Detect which cell encompasses the target text, then output its (X, Y) center coordinate. 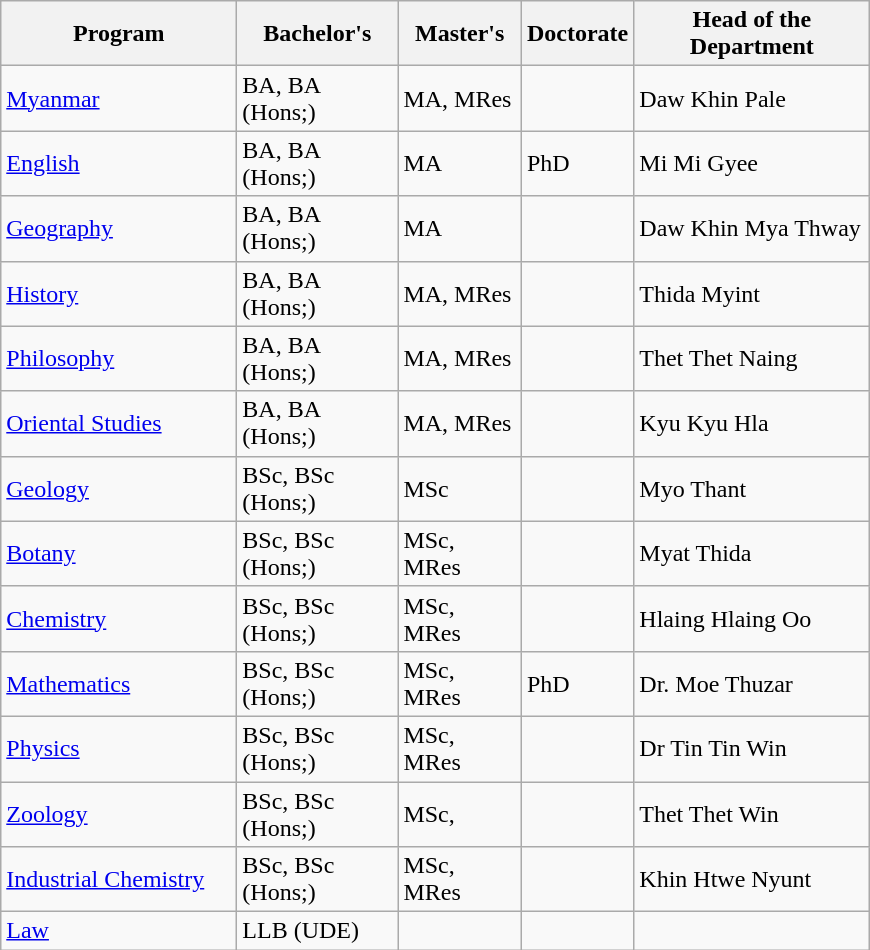
Oriental Studies (119, 424)
English (119, 164)
Myo Thant (752, 488)
Thida Myint (752, 294)
Myat Thida (752, 554)
Industrial Chemistry (119, 880)
Thet Thet Win (752, 814)
LLB (UDE) (318, 931)
MSc (460, 488)
Thet Thet Naing (752, 358)
Physics (119, 748)
MSc, (460, 814)
Kyu Kyu Hla (752, 424)
Khin Htwe Nyunt (752, 880)
Geology (119, 488)
Mathematics (119, 684)
Daw Khin Pale (752, 98)
Bachelor's (318, 34)
Chemistry (119, 618)
Master's (460, 34)
Dr Tin Tin Win (752, 748)
Head of the Department (752, 34)
Philosophy (119, 358)
Mi Mi Gyee (752, 164)
Doctorate (577, 34)
Zoology (119, 814)
Dr. Moe Thuzar (752, 684)
Hlaing Hlaing Oo (752, 618)
Daw Khin Mya Thway (752, 228)
Law (119, 931)
Myanmar (119, 98)
Botany (119, 554)
Program (119, 34)
Geography (119, 228)
History (119, 294)
